Return the [X, Y] coordinate for the center point of the cell that contains the specified text.  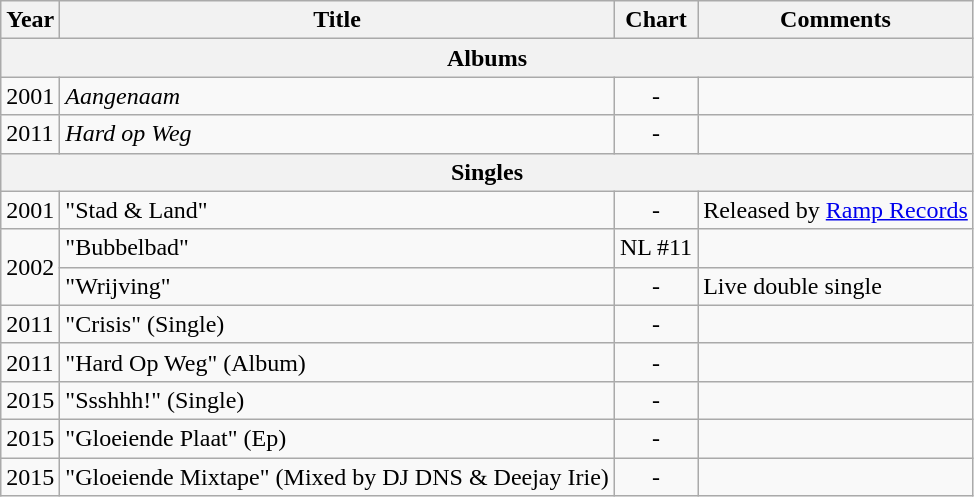
"Ssshhh!" (Single) [338, 400]
"Wrijving" [338, 286]
"Hard Op Weg" (Album) [338, 362]
Albums [488, 58]
Title [338, 20]
Chart [656, 20]
"Stad & Land" [338, 210]
Comments [836, 20]
"Gloeiende Plaat" (Ep) [338, 438]
2002 [30, 267]
Singles [488, 172]
Aangenaam [338, 96]
Year [30, 20]
Released by Ramp Records [836, 210]
NL #11 [656, 248]
Hard op Weg [338, 134]
Live double single [836, 286]
"Bubbelbad" [338, 248]
"Crisis" (Single) [338, 324]
"Gloeiende Mixtape" (Mixed by DJ DNS & Deejay Irie) [338, 477]
